Return (x, y) of the center of cell containing provided text 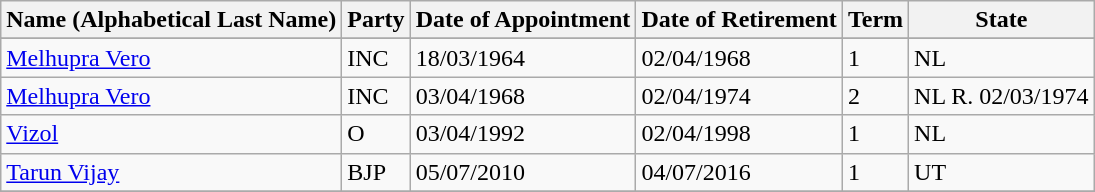
02/04/1968 (740, 58)
Vizol (172, 134)
Tarun Vijay (172, 172)
State (1002, 20)
Term (875, 20)
NL R. 02/03/1974 (1002, 96)
03/04/1968 (523, 96)
UT (1002, 172)
2 (875, 96)
O (376, 134)
BJP (376, 172)
02/04/1974 (740, 96)
Party (376, 20)
04/07/2016 (740, 172)
Date of Appointment (523, 20)
05/07/2010 (523, 172)
Date of Retirement (740, 20)
18/03/1964 (523, 58)
03/04/1992 (523, 134)
02/04/1998 (740, 134)
Name (Alphabetical Last Name) (172, 20)
